Detect which cell encompasses the target text, then output its [x, y] center coordinate. 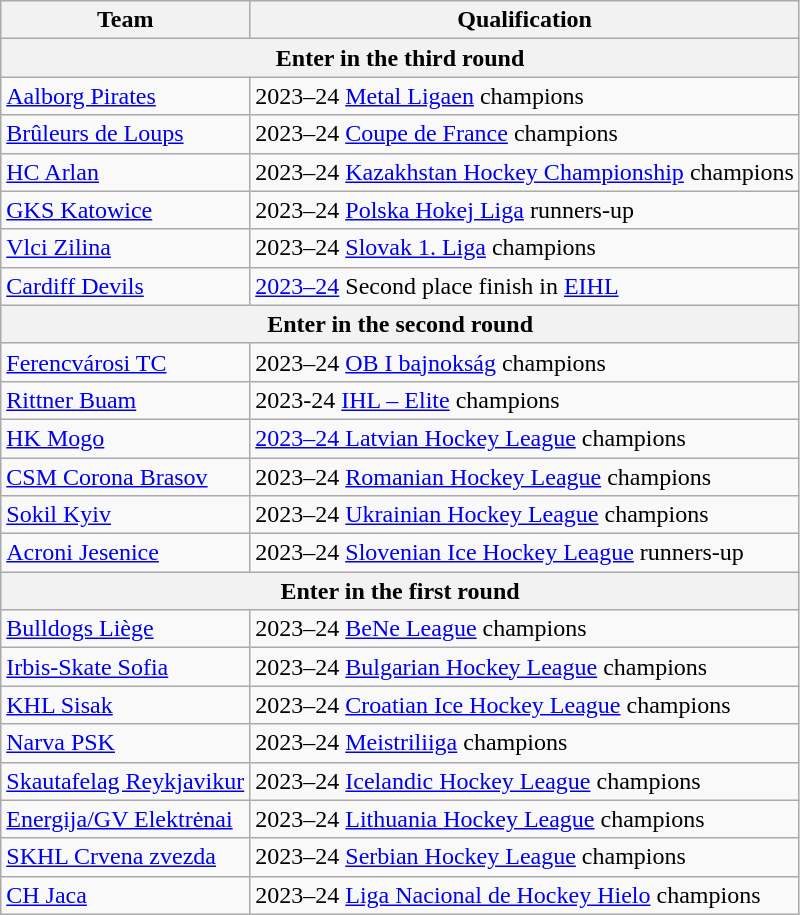
Aalborg Pirates [126, 96]
2023–24 Ukrainian Hockey League champions [525, 515]
Ferencvárosi TC [126, 362]
2023–24 Romanian Hockey League champions [525, 477]
Brûleurs de Loups [126, 134]
Qualification [525, 20]
Enter in the third round [400, 58]
Energija/GV Elektrėnai [126, 819]
Enter in the first round [400, 591]
Acroni Jesenice [126, 553]
2023–24 Serbian Hockey League champions [525, 857]
HC Arlan [126, 172]
2023–24 Lithuania Hockey League champions [525, 819]
Rittner Buam [126, 400]
2023–24 Second place finish in EIHL [525, 286]
2023–24 Croatian Ice Hockey League champions [525, 705]
2023–24 Coupe de France champions [525, 134]
CH Jaca [126, 895]
2023–24 BeNe League champions [525, 629]
2023–24 Latvian Hockey League champions [525, 438]
Team [126, 20]
2023–24 Polska Hokej Liga runners-up [525, 210]
2023-24 IHL – Elite champions [525, 400]
2023–24 Bulgarian Hockey League champions [525, 667]
2023–24 Meistriliiga champions [525, 743]
2023–24 Metal Ligaen champions [525, 96]
KHL Sisak [126, 705]
HK Mogo [126, 438]
Sokil Kyiv [126, 515]
2023–24 Slovak 1. Liga champions [525, 248]
2023–24 OB I bajnokság champions [525, 362]
Irbis-Skate Sofia [126, 667]
Enter in the second round [400, 324]
SKHL Crvena zvezda [126, 857]
2023–24 Icelandic Hockey League champions [525, 781]
Bulldogs Liège [126, 629]
Narva PSK [126, 743]
2023–24 Slovenian Ice Hockey League runners-up [525, 553]
Skautafelag Reykjavikur [126, 781]
Cardiff Devils [126, 286]
GKS Katowice [126, 210]
2023–24 Liga Nacional de Hockey Hielo champions [525, 895]
CSM Corona Brasov [126, 477]
Vlci Zilina [126, 248]
2023–24 Kazakhstan Hockey Championship champions [525, 172]
